Determine the [x, y] coordinate at the center of the cell enclosing the given text.  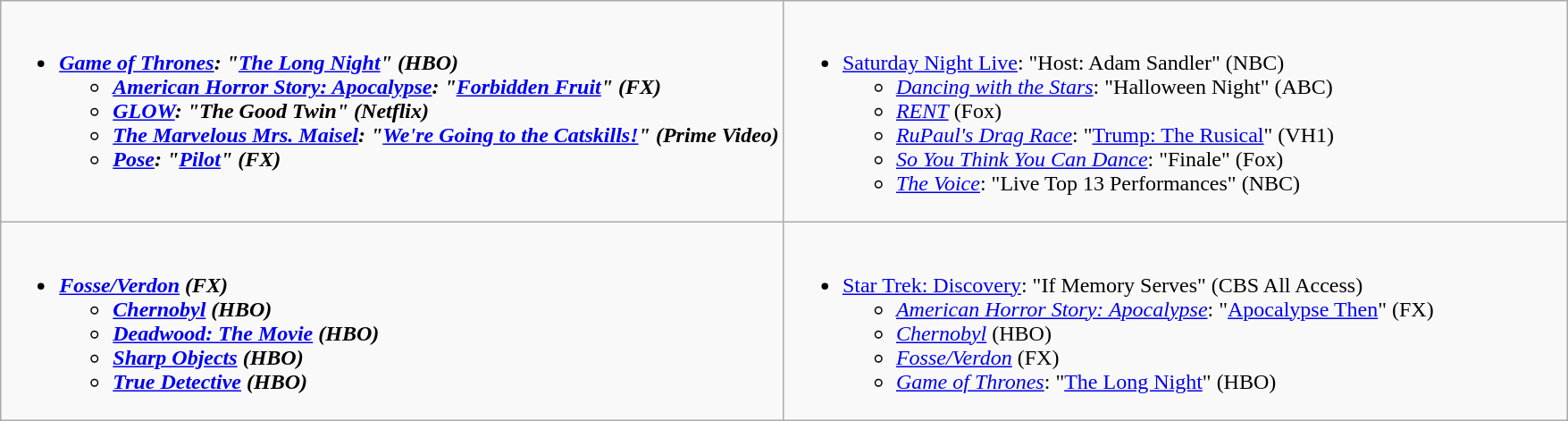
Fosse/Verdon (FX)Chernobyl (HBO)Deadwood: The Movie (HBO)Sharp Objects (HBO)True Detective (HBO) [393, 322]
